Extract the [X, Y] coordinate from the center of the cell holding the provided text.  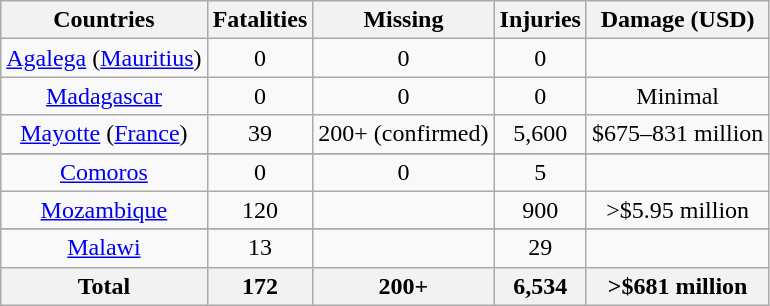
5 [540, 172]
Mozambique [104, 210]
900 [540, 210]
29 [540, 248]
200+ [404, 286]
200+ (confirmed) [404, 134]
>$681 million [677, 286]
13 [260, 248]
Malawi [104, 248]
Damage (USD) [677, 20]
Fatalities [260, 20]
5,600 [540, 134]
120 [260, 210]
Mayotte (France) [104, 134]
Agalega (Mauritius) [104, 58]
6,534 [540, 286]
Countries [104, 20]
Injuries [540, 20]
Minimal [677, 96]
Comoros [104, 172]
>$5.95 million [677, 210]
$675–831 million [677, 134]
Missing [404, 20]
Madagascar [104, 96]
39 [260, 134]
Total [104, 286]
172 [260, 286]
